For the text-containing cell, return its midpoint in [X, Y] coordinate format. 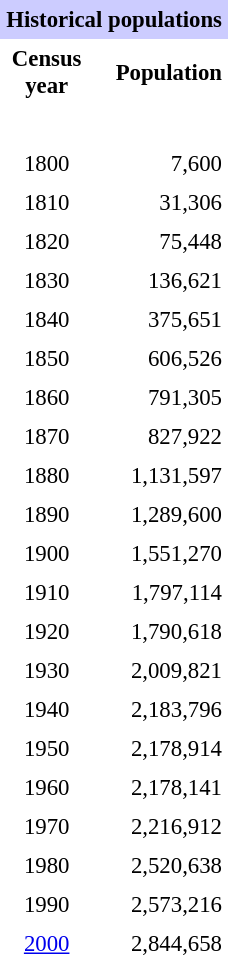
2,178,141 [160, 788]
606,526 [160, 358]
1850 [46, 358]
827,922 [160, 436]
2,183,796 [160, 710]
1970 [46, 826]
1840 [46, 320]
791,305 [160, 398]
Censusyear [46, 72]
31,306 [160, 202]
2,009,821 [160, 670]
136,621 [160, 280]
1,790,618 [160, 632]
1880 [46, 476]
Historical populations [114, 20]
1,551,270 [160, 554]
1870 [46, 436]
1910 [46, 592]
375,651 [160, 320]
75,448 [160, 242]
1920 [46, 632]
7,600 [160, 164]
1960 [46, 788]
1990 [46, 904]
1820 [46, 242]
1810 [46, 202]
1860 [46, 398]
1940 [46, 710]
1,797,114 [160, 592]
2,216,912 [160, 826]
1,131,597 [160, 476]
1980 [46, 866]
2,178,914 [160, 748]
Population [160, 72]
1950 [46, 748]
1830 [46, 280]
2,520,638 [160, 866]
1890 [46, 514]
1,289,600 [160, 514]
1930 [46, 670]
1900 [46, 554]
1800 [46, 164]
2,573,216 [160, 904]
